From the cell containing the given text, extract its center point as (x, y) coordinate. 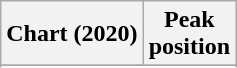
Peakposition (189, 34)
Chart (2020) (72, 34)
